Extract the (x, y) coordinate from the center of the cell holding the provided text.  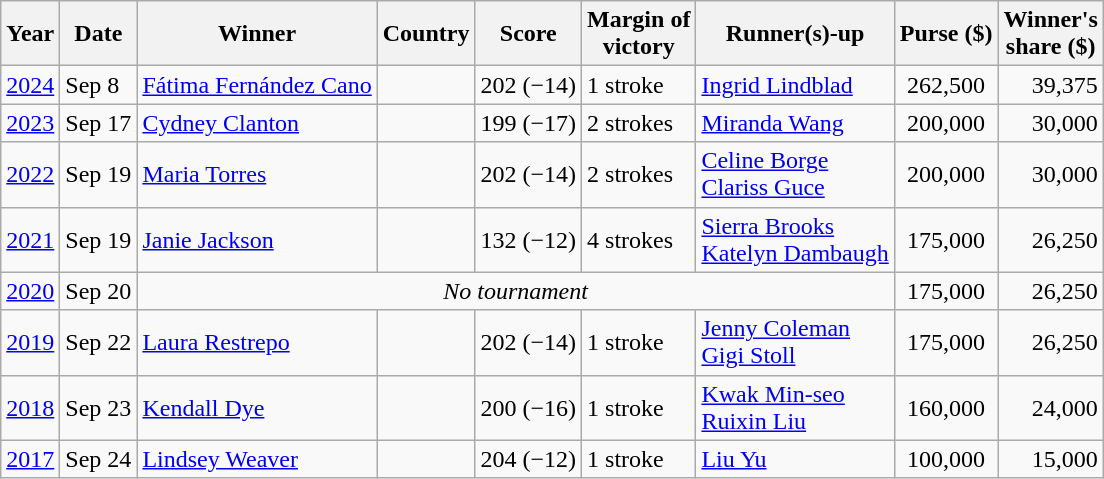
Ingrid Lindblad (795, 85)
No tournament (516, 291)
Sep 17 (98, 123)
2017 (30, 459)
2018 (30, 408)
Jenny Coleman Gigi Stoll (795, 342)
39,375 (1050, 85)
2023 (30, 123)
15,000 (1050, 459)
Sep 8 (98, 85)
2024 (30, 85)
2022 (30, 174)
200 (−16) (528, 408)
24,000 (1050, 408)
Year (30, 34)
Sep 23 (98, 408)
Score (528, 34)
Sep 24 (98, 459)
Date (98, 34)
132 (−12) (528, 240)
160,000 (946, 408)
Winner (257, 34)
Fátima Fernández Cano (257, 85)
Liu Yu (795, 459)
Margin ofvictory (639, 34)
100,000 (946, 459)
Runner(s)-up (795, 34)
2020 (30, 291)
Janie Jackson (257, 240)
Maria Torres (257, 174)
Lindsey Weaver (257, 459)
Purse ($) (946, 34)
Winner'sshare ($) (1050, 34)
2019 (30, 342)
2021 (30, 240)
Kwak Min-seo Ruixin Liu (795, 408)
Kendall Dye (257, 408)
Celine Borge Clariss Guce (795, 174)
204 (−12) (528, 459)
Laura Restrepo (257, 342)
Miranda Wang (795, 123)
Sep 22 (98, 342)
Cydney Clanton (257, 123)
Country (426, 34)
Sep 20 (98, 291)
199 (−17) (528, 123)
4 strokes (639, 240)
262,500 (946, 85)
Sierra Brooks Katelyn Dambaugh (795, 240)
